Output the (X, Y) coordinate of the center of the cell containing the given text.  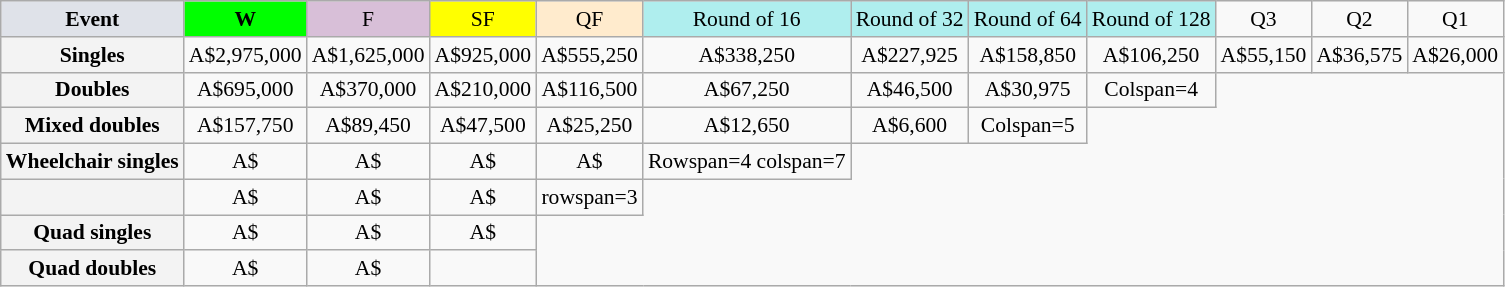
Q2 (1359, 19)
Doubles (92, 90)
Round of 32 (910, 19)
A$89,450 (368, 126)
A$925,000 (482, 55)
Colspan=5 (1028, 126)
QF (590, 19)
A$210,000 (482, 90)
Quad singles (92, 233)
A$30,975 (1028, 90)
Q1 (1455, 19)
A$157,750 (246, 126)
A$55,150 (1264, 55)
A$555,250 (590, 55)
Quad doubles (92, 269)
A$6,600 (910, 126)
A$12,650 (747, 126)
Mixed doubles (92, 126)
A$26,000 (1455, 55)
A$116,500 (590, 90)
A$25,250 (590, 126)
Round of 128 (1152, 19)
A$695,000 (246, 90)
A$47,500 (482, 126)
A$36,575 (1359, 55)
Round of 16 (747, 19)
A$370,000 (368, 90)
A$67,250 (747, 90)
Q3 (1264, 19)
Singles (92, 55)
A$227,925 (910, 55)
A$106,250 (1152, 55)
A$338,250 (747, 55)
SF (482, 19)
W (246, 19)
A$158,850 (1028, 55)
rowspan=3 (590, 197)
Wheelchair singles (92, 162)
A$1,625,000 (368, 55)
A$2,975,000 (246, 55)
F (368, 19)
Round of 64 (1028, 19)
Event (92, 19)
Rowspan=4 colspan=7 (747, 162)
Colspan=4 (1152, 90)
A$46,500 (910, 90)
